Detect which cell encompasses the target text, then output its (x, y) center coordinate. 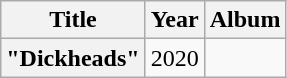
"Dickheads" (73, 58)
2020 (174, 58)
Year (174, 20)
Album (245, 20)
Title (73, 20)
